From the cell containing the given text, extract its center point as [x, y] coordinate. 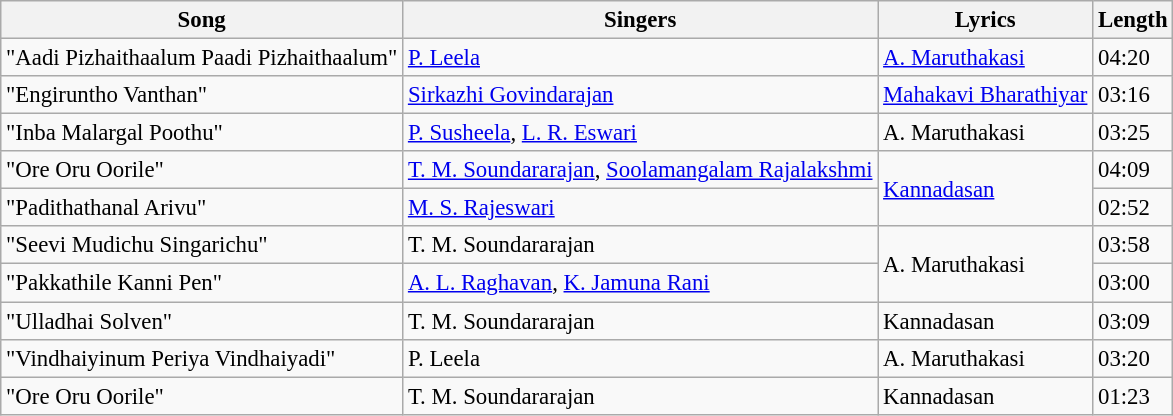
Length [1133, 20]
"Ulladhai Solven" [202, 321]
03:58 [1133, 245]
Singers [640, 20]
"Inba Malargal Poothu" [202, 133]
"Vindhaiyinum Periya Vindhaiyadi" [202, 358]
03:16 [1133, 95]
"Engiruntho Vanthan" [202, 95]
A. L. Raghavan, K. Jamuna Rani [640, 283]
Lyrics [986, 20]
03:00 [1133, 283]
M. S. Rajeswari [640, 208]
04:20 [1133, 58]
T. M. Soundararajan, Soolamangalam Rajalakshmi [640, 170]
"Pakkathile Kanni Pen" [202, 283]
03:09 [1133, 321]
04:09 [1133, 170]
Sirkazhi Govindarajan [640, 95]
01:23 [1133, 396]
03:20 [1133, 358]
02:52 [1133, 208]
"Padithathanal Arivu" [202, 208]
"Seevi Mudichu Singarichu" [202, 245]
Song [202, 20]
P. Susheela, L. R. Eswari [640, 133]
"Aadi Pizhaithaalum Paadi Pizhaithaalum" [202, 58]
Mahakavi Bharathiyar [986, 95]
03:25 [1133, 133]
